Find where the given text appears and provide that cell's center as (x, y) coordinate. 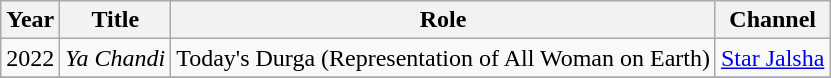
Year (30, 20)
Ya Chandi (116, 58)
Title (116, 20)
Channel (772, 20)
Role (444, 20)
Today's Durga (Representation of All Woman on Earth) (444, 58)
Star Jalsha (772, 58)
2022 (30, 58)
